Capture the cell that displays the provided text and extract its [X, Y] central coordinate. 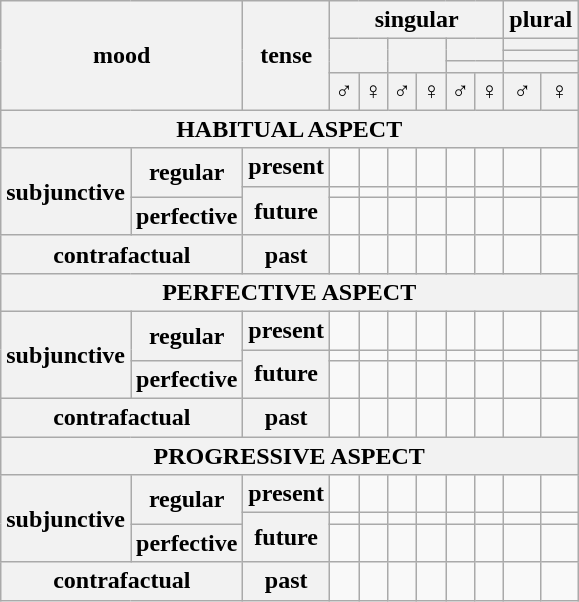
plural [541, 20]
tense [286, 56]
PERFECTIVE ASPECT [290, 292]
mood [122, 56]
PROGRESSIVE ASPECT [290, 456]
singular [416, 20]
HABITUAL ASPECT [290, 129]
